Detect which cell encompasses the target text, then output its [x, y] center coordinate. 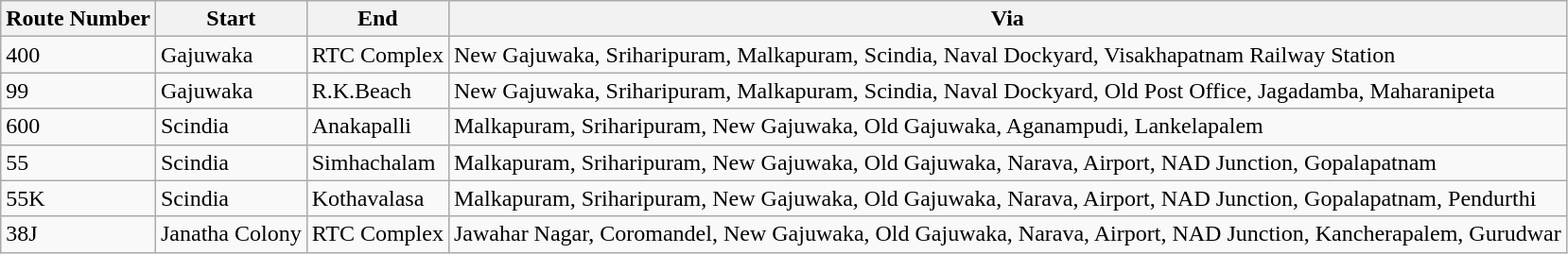
End [377, 19]
New Gajuwaka, Sriharipuram, Malkapuram, Scindia, Naval Dockyard, Visakhapatnam Railway Station [1007, 55]
Malkapuram, Sriharipuram, New Gajuwaka, Old Gajuwaka, Aganampudi, Lankelapalem [1007, 127]
Jawahar Nagar, Coromandel, New Gajuwaka, Old Gajuwaka, Narava, Airport, NAD Junction, Kancherapalem, Gurudwar [1007, 234]
R.K.Beach [377, 91]
Malkapuram, Sriharipuram, New Gajuwaka, Old Gajuwaka, Narava, Airport, NAD Junction, Gopalapatnam, Pendurthi [1007, 198]
New Gajuwaka, Sriharipuram, Malkapuram, Scindia, Naval Dockyard, Old Post Office, Jagadamba, Maharanipeta [1007, 91]
55K [78, 198]
Start [231, 19]
Route Number [78, 19]
Kothavalasa [377, 198]
Malkapuram, Sriharipuram, New Gajuwaka, Old Gajuwaka, Narava, Airport, NAD Junction, Gopalapatnam [1007, 162]
Simhachalam [377, 162]
55 [78, 162]
Anakapalli [377, 127]
600 [78, 127]
99 [78, 91]
38J [78, 234]
Via [1007, 19]
Janatha Colony [231, 234]
400 [78, 55]
